Provide the (x, y) coordinate of the cell's center where the given text is located.  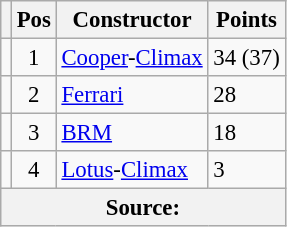
Lotus-Climax (132, 170)
Points (246, 20)
28 (246, 95)
Constructor (132, 20)
2 (34, 95)
34 (37) (246, 58)
18 (246, 133)
4 (34, 170)
Ferrari (132, 95)
Cooper-Climax (132, 58)
Source: (143, 208)
Pos (34, 20)
BRM (132, 133)
1 (34, 58)
